Find where the given text appears and provide that cell's center as (x, y) coordinate. 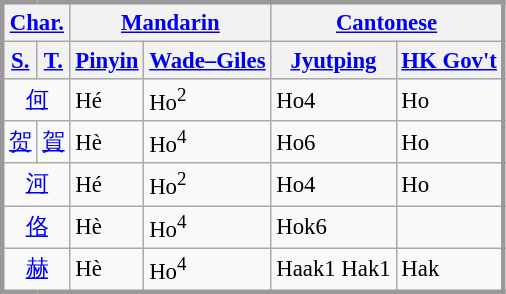
Mandarin (170, 22)
Haak1 Hak1 (334, 270)
T. (54, 61)
Hak (450, 270)
河 (36, 185)
佫 (36, 227)
Hok6 (334, 227)
Cantonese (388, 22)
Wade–Giles (208, 61)
賀 (54, 142)
Pinyin (107, 61)
HK Gov't (450, 61)
赫 (36, 270)
贺 (20, 142)
Char. (36, 22)
何 (36, 100)
Jyutping (334, 61)
S. (20, 61)
Ho6 (334, 142)
